Locate the cell with the specified text and output its [x, y] center coordinate. 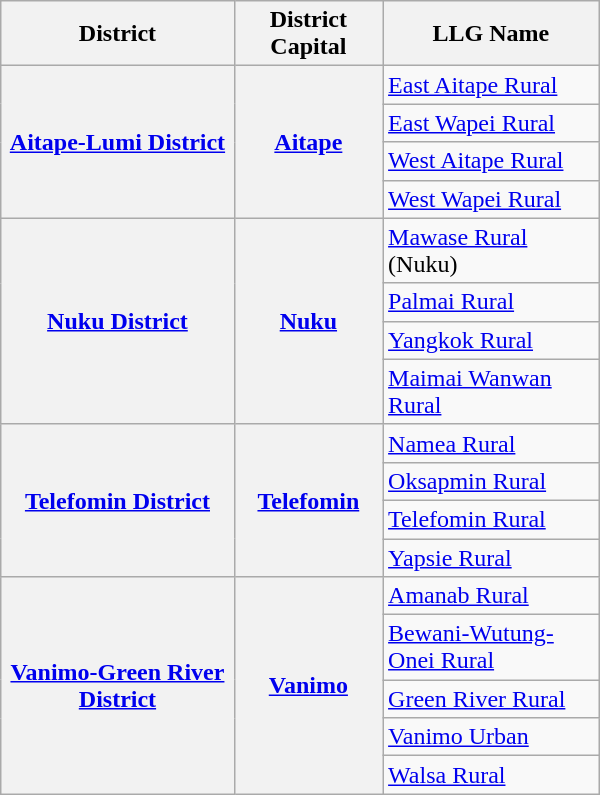
Palmai Rural [492, 302]
Oksapmin Rural [492, 481]
Yapsie Rural [492, 557]
Telefomin District [118, 500]
Bewani-Wutung-Onei Rural [492, 648]
Nuku District [118, 321]
East Aitape Rural [492, 85]
Nuku [308, 321]
Telefomin [308, 500]
Maimai Wanwan Rural [492, 392]
Walsa Rural [492, 775]
District [118, 34]
Namea Rural [492, 443]
East Wapei Rural [492, 123]
Vanimo Urban [492, 737]
Green River Rural [492, 699]
Mawase Rural (Nuku) [492, 250]
Aitape-Lumi District [118, 142]
LLG Name [492, 34]
Yangkok Rural [492, 340]
Amanab Rural [492, 596]
District Capital [308, 34]
Vanimo [308, 686]
Vanimo-Green River District [118, 686]
Telefomin Rural [492, 519]
Aitape [308, 142]
West Wapei Rural [492, 199]
West Aitape Rural [492, 161]
